Locate the cell with the specified text and output its (X, Y) center coordinate. 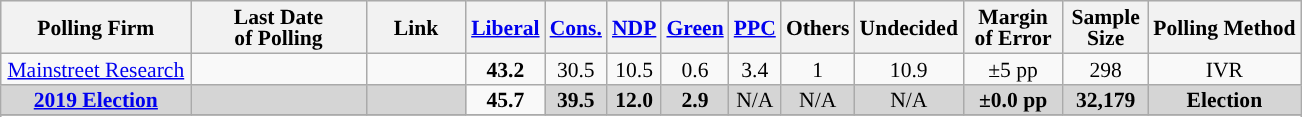
Cons. (576, 27)
PPC (755, 27)
1 (818, 68)
12.0 (634, 100)
Green (694, 27)
Marginof Error (1013, 27)
Undecided (909, 27)
NDP (634, 27)
3.4 (755, 68)
2019 Election (96, 100)
43.2 (505, 68)
Last Dateof Polling (278, 27)
10.5 (634, 68)
10.9 (909, 68)
IVR (1224, 68)
Polling Firm (96, 27)
Others (818, 27)
30.5 (576, 68)
Liberal (505, 27)
Election (1224, 100)
Polling Method (1224, 27)
Link (416, 27)
45.7 (505, 100)
39.5 (576, 100)
298 (1106, 68)
±0.0 pp (1013, 100)
2.9 (694, 100)
Mainstreet Research (96, 68)
32,179 (1106, 100)
±5 pp (1013, 68)
SampleSize (1106, 27)
0.6 (694, 68)
